Output the (x, y) coordinate of the center of the cell containing the given text.  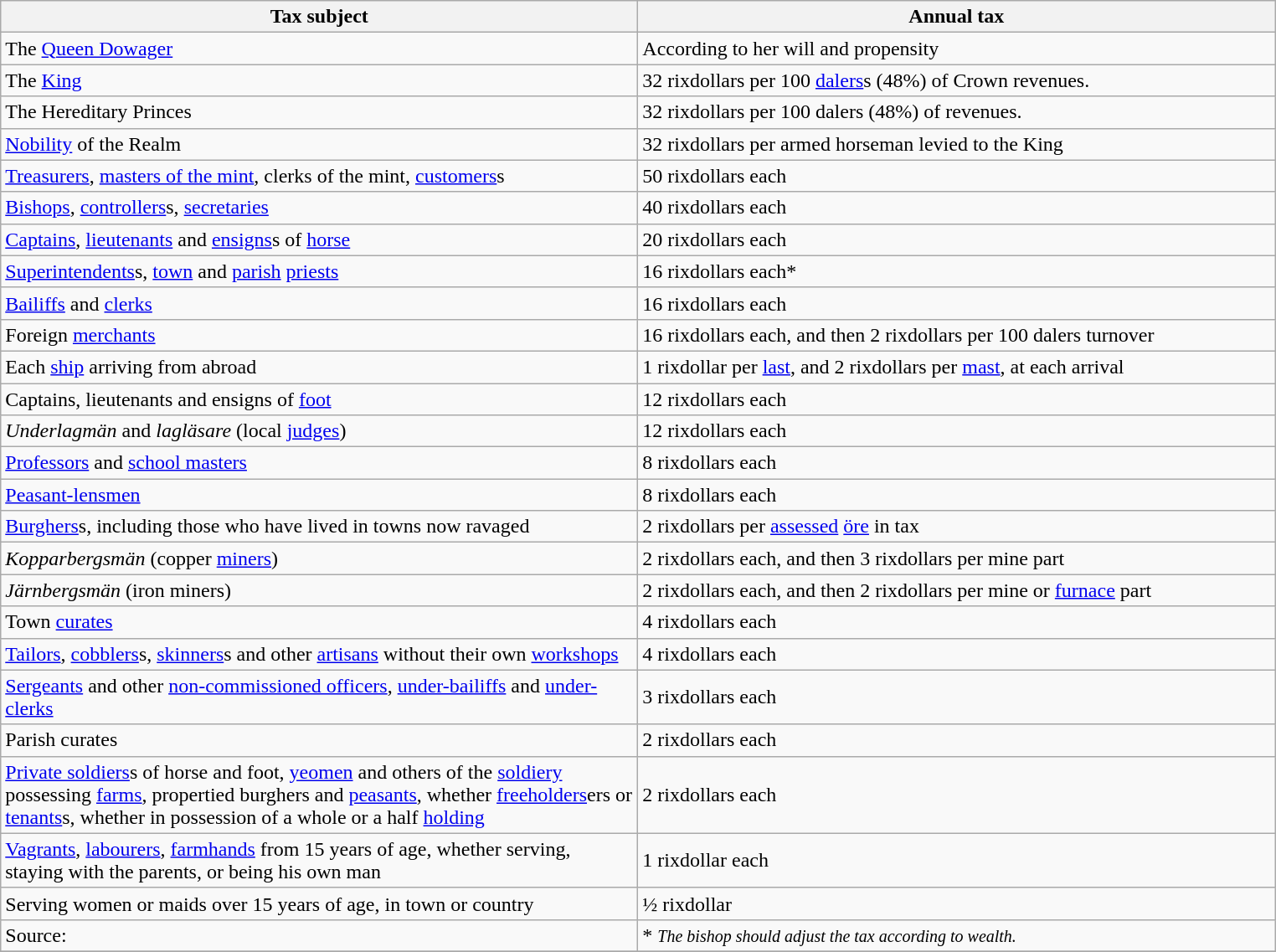
Source: (320, 935)
Peasant-lensmen (320, 495)
2 rixdollars each, and then 2 rixdollars per mine or furnace part (956, 590)
Bishops, controllerss, secretaries (320, 208)
Järnbergsmän (iron miners) (320, 590)
The Hereditary Princes (320, 112)
16 rixdollars each* (956, 271)
According to her will and propensity (956, 49)
2 rixdollars per assessed öre in tax (956, 527)
Treasurers, masters of the mint, clerks of the mint, customerss (320, 176)
Professors and school masters (320, 463)
Kopparbergsmän (copper miners) (320, 558)
Captains, lieutenants and ensignss of horse (320, 239)
32 rixdollars per 100 dalers (48%) of revenues. (956, 112)
Underlagmän and lagläsare (local judges) (320, 431)
16 rixdollars each (956, 303)
50 rixdollars each (956, 176)
Each ship arriving from abroad (320, 367)
Tailors, cobblerss, skinnerss and other artisans without their own workshops (320, 654)
Parish curates (320, 740)
Vagrants, labourers, farmhands from 15 years of age, whether serving, staying with the parents, or being his own man (320, 861)
Serving women or maids over 15 years of age, in town or country (320, 903)
Superintendentss, town and parish priests (320, 271)
3 rixdollars each (956, 697)
* The bishop should adjust the tax according to wealth. (956, 935)
Town curates (320, 622)
The King (320, 80)
½ rixdollar (956, 903)
Sergeants and other non-commissioned officers, under-bailiffs and under-clerks (320, 697)
Burgherss, including those who have lived in towns now ravaged (320, 527)
Bailiffs and clerks (320, 303)
Captains, lieutenants and ensigns of foot (320, 399)
16 rixdollars each, and then 2 rixdollars per 100 dalers turnover (956, 335)
1 rixdollar each (956, 861)
Nobility of the Realm (320, 144)
32 rixdollars per 100 dalerss (48%) of Crown revenues. (956, 80)
20 rixdollars each (956, 239)
2 rixdollars each, and then 3 rixdollars per mine part (956, 558)
Foreign merchants (320, 335)
40 rixdollars each (956, 208)
32 rixdollars per armed horseman levied to the King (956, 144)
Annual tax (956, 17)
1 rixdollar per last, and 2 rixdollars per mast, at each arrival (956, 367)
Tax subject (320, 17)
The Queen Dowager (320, 49)
